From the cell containing the given text, extract its center point as (x, y) coordinate. 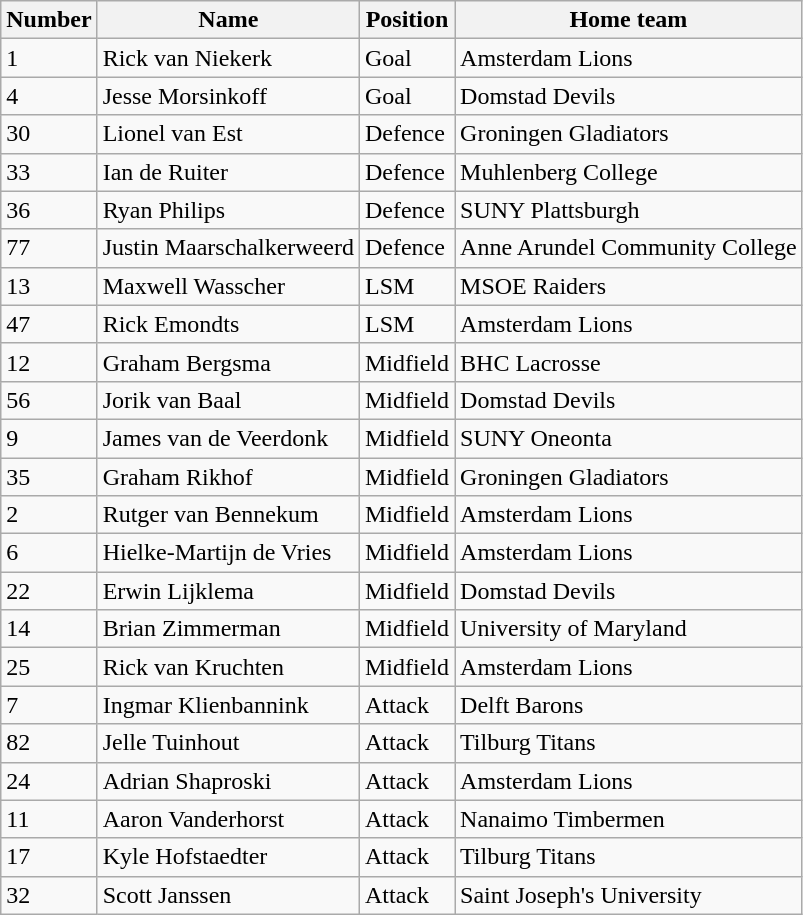
University of Maryland (629, 629)
Hielke-Martijn de Vries (228, 553)
56 (49, 400)
7 (49, 705)
Maxwell Wasscher (228, 286)
Erwin Lijklema (228, 591)
SUNY Plattsburgh (629, 210)
22 (49, 591)
Saint Joseph's University (629, 895)
36 (49, 210)
Graham Rikhof (228, 477)
Rick van Kruchten (228, 667)
Scott Janssen (228, 895)
Number (49, 20)
1 (49, 58)
Name (228, 20)
13 (49, 286)
Anne Arundel Community College (629, 248)
Adrian Shaproski (228, 781)
James van de Veerdonk (228, 438)
47 (49, 324)
77 (49, 248)
4 (49, 96)
Muhlenberg College (629, 172)
17 (49, 857)
Jorik van Baal (228, 400)
11 (49, 819)
25 (49, 667)
MSOE Raiders (629, 286)
Rick Emondts (228, 324)
Kyle Hofstaedter (228, 857)
SUNY Oneonta (629, 438)
9 (49, 438)
32 (49, 895)
30 (49, 134)
Home team (629, 20)
Lionel van Est (228, 134)
82 (49, 743)
12 (49, 362)
Graham Bergsma (228, 362)
35 (49, 477)
24 (49, 781)
Brian Zimmerman (228, 629)
Justin Maarschalkerweerd (228, 248)
14 (49, 629)
Rick van Niekerk (228, 58)
Aaron Vanderhorst (228, 819)
Ian de Ruiter (228, 172)
Jelle Tuinhout (228, 743)
Ryan Philips (228, 210)
Nanaimo Timbermen (629, 819)
Rutger van Bennekum (228, 515)
Delft Barons (629, 705)
BHC Lacrosse (629, 362)
Ingmar Klienbannink (228, 705)
Jesse Morsinkoff (228, 96)
2 (49, 515)
6 (49, 553)
33 (49, 172)
Position (406, 20)
